Return (x, y) of the center of cell containing provided text 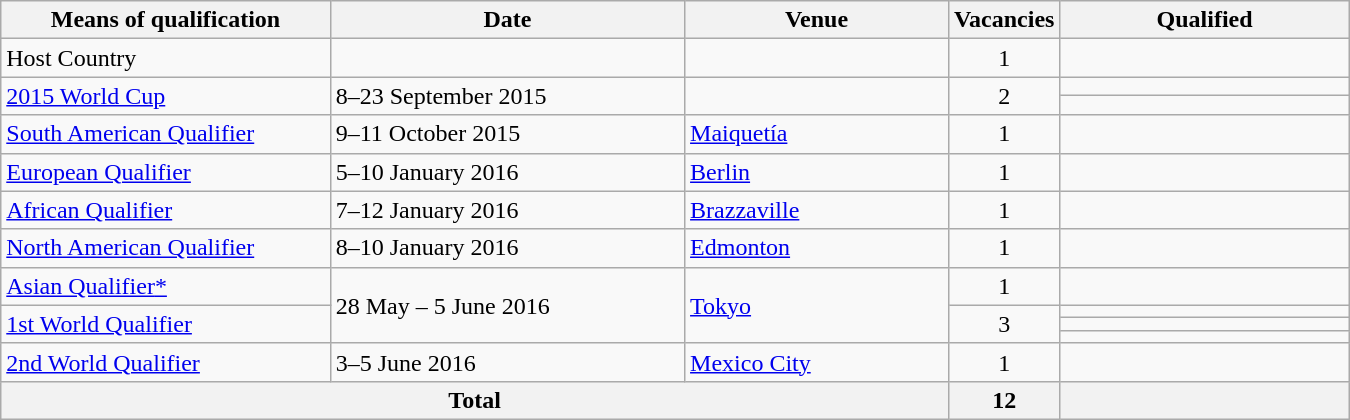
3–5 June 2016 (507, 362)
Tokyo (817, 305)
1st World Qualifier (166, 324)
North American Qualifier (166, 248)
2015 World Cup (166, 96)
European Qualifier (166, 172)
Qualified (1204, 20)
9–11 October 2015 (507, 134)
8–10 January 2016 (507, 248)
7–12 January 2016 (507, 210)
12 (1004, 400)
South American Qualifier (166, 134)
5–10 January 2016 (507, 172)
2nd World Qualifier (166, 362)
Date (507, 20)
2 (1004, 96)
Brazzaville (817, 210)
28 May – 5 June 2016 (507, 305)
Asian Qualifier* (166, 286)
Mexico City (817, 362)
Edmonton (817, 248)
Means of qualification (166, 20)
3 (1004, 324)
African Qualifier (166, 210)
Host Country (166, 58)
Venue (817, 20)
Vacancies (1004, 20)
Total (475, 400)
Maiquetía (817, 134)
Berlin (817, 172)
8–23 September 2015 (507, 96)
